Pinpoint the cell where the given text exists, returning its (X, Y) midpoint coordinate. 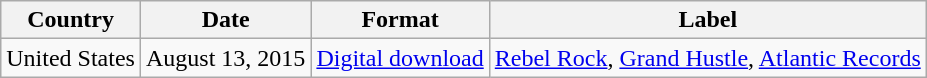
United States (71, 58)
Rebel Rock, Grand Hustle, Atlantic Records (708, 58)
Digital download (400, 58)
Country (71, 20)
August 13, 2015 (225, 58)
Format (400, 20)
Date (225, 20)
Label (708, 20)
